Capture the cell that displays the provided text and extract its [x, y] central coordinate. 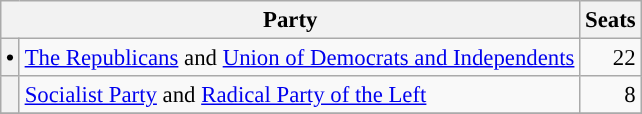
Party [290, 20]
Socialist Party and Radical Party of the Left [299, 95]
8 [610, 95]
Seats [610, 20]
22 [610, 58]
The Republicans and Union of Democrats and Independents [299, 58]
• [10, 58]
